Determine the [x, y] coordinate at the center of the cell enclosing the given text.  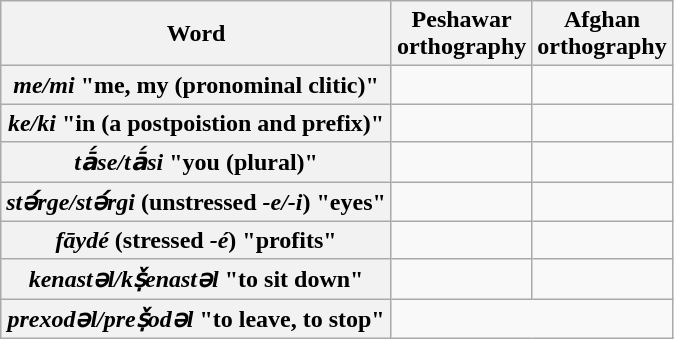
ke/ki "in (a postpoistion and prefix)" [196, 123]
tā́se/tā́si "you (plural)" [196, 162]
fāydé (stressed -é) "profits" [196, 240]
stә́rge/stә́rgi (unstressed -e/-i) "eyes" [196, 202]
me/mi "me, my (pronominal clitic)" [196, 85]
Afghanorthography [602, 34]
Peshawarorthography [461, 34]
kenastəl/kṣ̌enastəl "to sit down" [196, 279]
Word [196, 34]
prexodəl/preṣ̌odəl "to leave, to stop" [196, 319]
